Return the [X, Y] coordinate for the center point of the cell that contains the specified text.  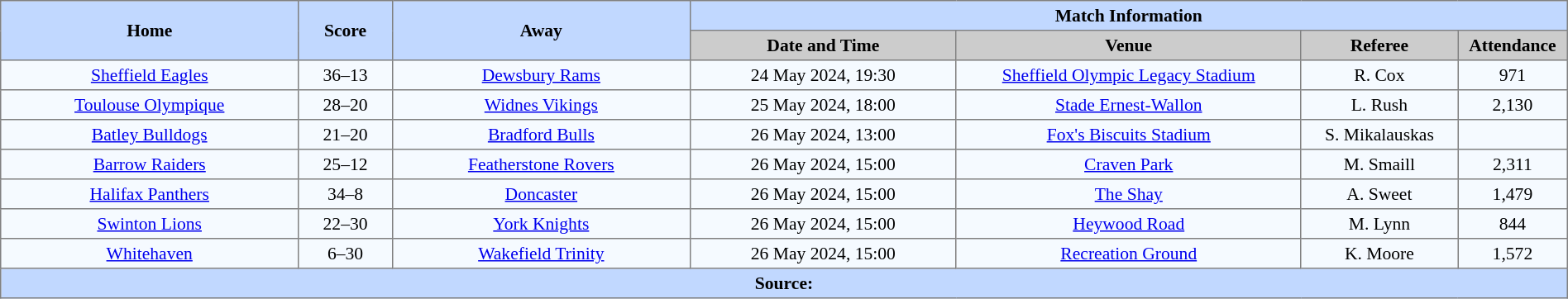
M. Smaill [1379, 164]
Craven Park [1128, 164]
Score [346, 31]
S. Mikalauskas [1379, 135]
Dewsbury Rams [541, 75]
Doncaster [541, 194]
Heywood Road [1128, 224]
Attendance [1513, 45]
1,572 [1513, 254]
K. Moore [1379, 254]
Fox's Biscuits Stadium [1128, 135]
Referee [1379, 45]
L. Rush [1379, 105]
Home [150, 31]
Whitehaven [150, 254]
2,311 [1513, 164]
Featherstone Rovers [541, 164]
28–20 [346, 105]
Date and Time [823, 45]
22–30 [346, 224]
Swinton Lions [150, 224]
Halifax Panthers [150, 194]
971 [1513, 75]
2,130 [1513, 105]
844 [1513, 224]
Batley Bulldogs [150, 135]
M. Lynn [1379, 224]
Recreation Ground [1128, 254]
Source: [784, 283]
Bradford Bulls [541, 135]
26 May 2024, 13:00 [823, 135]
Sheffield Eagles [150, 75]
36–13 [346, 75]
34–8 [346, 194]
R. Cox [1379, 75]
A. Sweet [1379, 194]
The Shay [1128, 194]
6–30 [346, 254]
25–12 [346, 164]
25 May 2024, 18:00 [823, 105]
21–20 [346, 135]
York Knights [541, 224]
Wakefield Trinity [541, 254]
Venue [1128, 45]
Toulouse Olympique [150, 105]
Sheffield Olympic Legacy Stadium [1128, 75]
Widnes Vikings [541, 105]
Stade Ernest-Wallon [1128, 105]
1,479 [1513, 194]
24 May 2024, 19:30 [823, 75]
Match Information [1128, 16]
Away [541, 31]
Barrow Raiders [150, 164]
